Determine the (X, Y) coordinate at the center of the cell enclosing the given text.  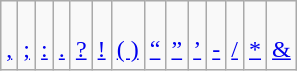
” (177, 36)
? (81, 36)
“ (155, 36)
/ (235, 36)
- (216, 36)
: (45, 36)
; (27, 36)
! (102, 36)
& (282, 36)
, (10, 36)
. (62, 36)
* (254, 36)
( ) (128, 36)
’ (198, 36)
